Identify which cell holds the provided text, then report its (x, y) central coordinate. 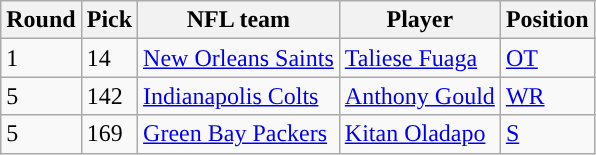
Anthony Gould (420, 96)
Green Bay Packers (239, 134)
169 (109, 134)
Taliese Fuaga (420, 58)
NFL team (239, 20)
S (547, 134)
142 (109, 96)
Pick (109, 20)
14 (109, 58)
Player (420, 20)
Kitan Oladapo (420, 134)
Indianapolis Colts (239, 96)
WR (547, 96)
New Orleans Saints (239, 58)
1 (41, 58)
Position (547, 20)
OT (547, 58)
Round (41, 20)
